Capture the cell that displays the provided text and extract its (X, Y) central coordinate. 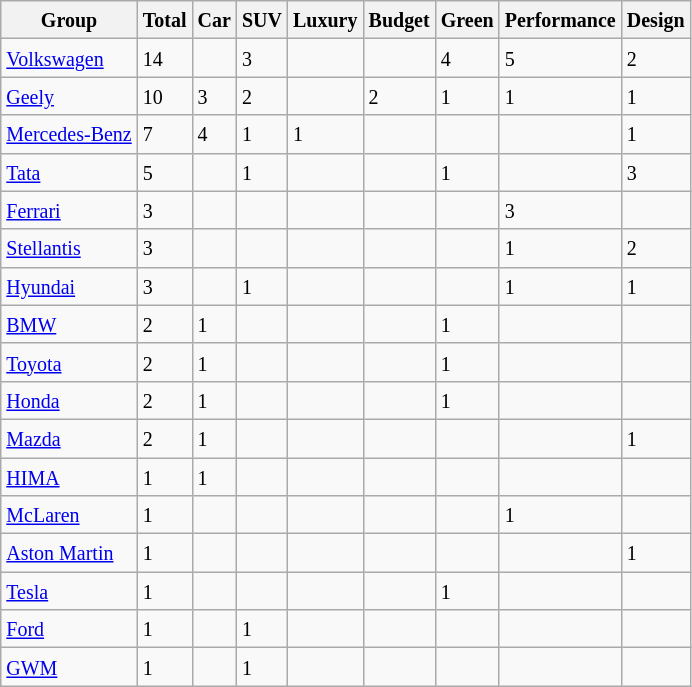
10 (164, 96)
Group (70, 20)
7 (164, 134)
BMW (70, 324)
HIMA (70, 477)
Car (214, 20)
Geely (70, 96)
14 (164, 58)
Volkswagen (70, 58)
SUV (262, 20)
Green (467, 20)
Hyundai (70, 286)
Ford (70, 629)
Ferrari (70, 210)
Toyota (70, 362)
Aston Martin (70, 553)
Design (656, 20)
Luxury (326, 20)
Budget (399, 20)
Mazda (70, 438)
Mercedes-Benz (70, 134)
Tata (70, 172)
McLaren (70, 515)
Tesla (70, 591)
Stellantis (70, 248)
Honda (70, 400)
Performance (560, 20)
Total (164, 20)
GWM (70, 667)
